Scan for the cell matching the given text and deliver its (X, Y) coordinate at center. 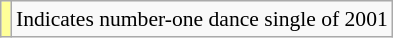
Indicates number-one dance single of 2001 (202, 19)
